From the cell containing the given text, extract its center point as [x, y] coordinate. 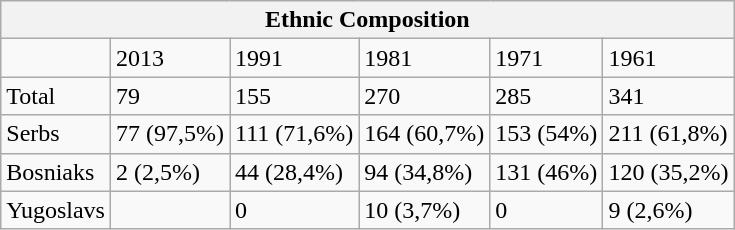
153 (54%) [546, 134]
2013 [170, 58]
1971 [546, 58]
Bosniaks [56, 172]
285 [546, 96]
1961 [668, 58]
Ethnic Composition [368, 20]
155 [294, 96]
Yugoslavs [56, 210]
44 (28,4%) [294, 172]
Serbs [56, 134]
10 (3,7%) [424, 210]
79 [170, 96]
111 (71,6%) [294, 134]
120 (35,2%) [668, 172]
341 [668, 96]
Total [56, 96]
164 (60,7%) [424, 134]
2 (2,5%) [170, 172]
131 (46%) [546, 172]
270 [424, 96]
211 (61,8%) [668, 134]
1991 [294, 58]
1981 [424, 58]
9 (2,6%) [668, 210]
94 (34,8%) [424, 172]
77 (97,5%) [170, 134]
